For the text-containing cell, return its midpoint in (x, y) coordinate format. 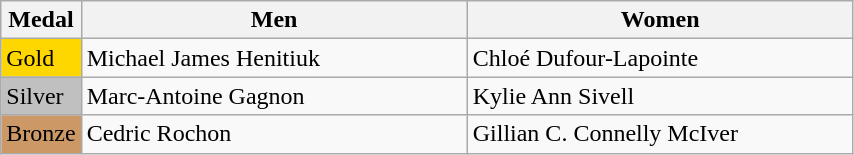
Gillian C. Connelly McIver (660, 134)
Medal (41, 20)
Kylie Ann Sivell (660, 96)
Michael James Henitiuk (274, 58)
Men (274, 20)
Marc-Antoine Gagnon (274, 96)
Women (660, 20)
Gold (41, 58)
Bronze (41, 134)
Silver (41, 96)
Cedric Rochon (274, 134)
Chloé Dufour-Lapointe (660, 58)
